Find where the given text appears and provide that cell's center as [X, Y] coordinate. 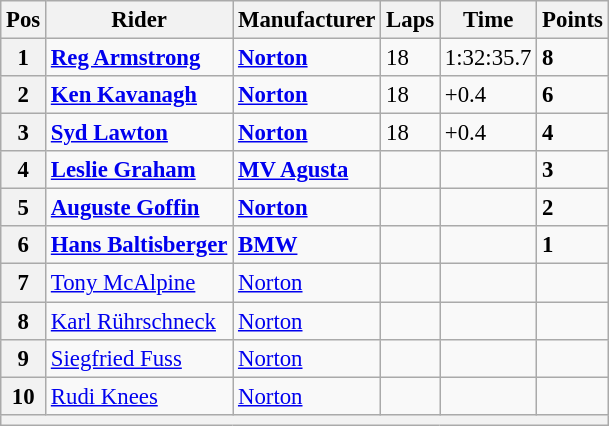
Karl Rührschneck [140, 321]
Siegfried Fuss [140, 358]
MV Agusta [307, 170]
10 [24, 396]
Auguste Goffin [140, 208]
Syd Lawton [140, 133]
Tony McAlpine [140, 283]
Rider [140, 20]
Hans Baltisberger [140, 245]
Ken Kavanagh [140, 95]
BMW [307, 245]
9 [24, 358]
Rudi Knees [140, 396]
Laps [410, 20]
5 [24, 208]
Leslie Graham [140, 170]
Time [488, 20]
Points [572, 20]
Reg Armstrong [140, 58]
Pos [24, 20]
7 [24, 283]
Manufacturer [307, 20]
1:32:35.7 [488, 58]
